Extract the (x, y) coordinate from the center of the cell holding the provided text.  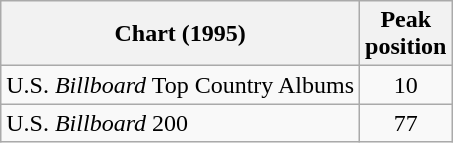
77 (406, 123)
Chart (1995) (180, 34)
U.S. Billboard Top Country Albums (180, 85)
Peakposition (406, 34)
10 (406, 85)
U.S. Billboard 200 (180, 123)
